Pinpoint the cell where the given text exists, returning its (x, y) midpoint coordinate. 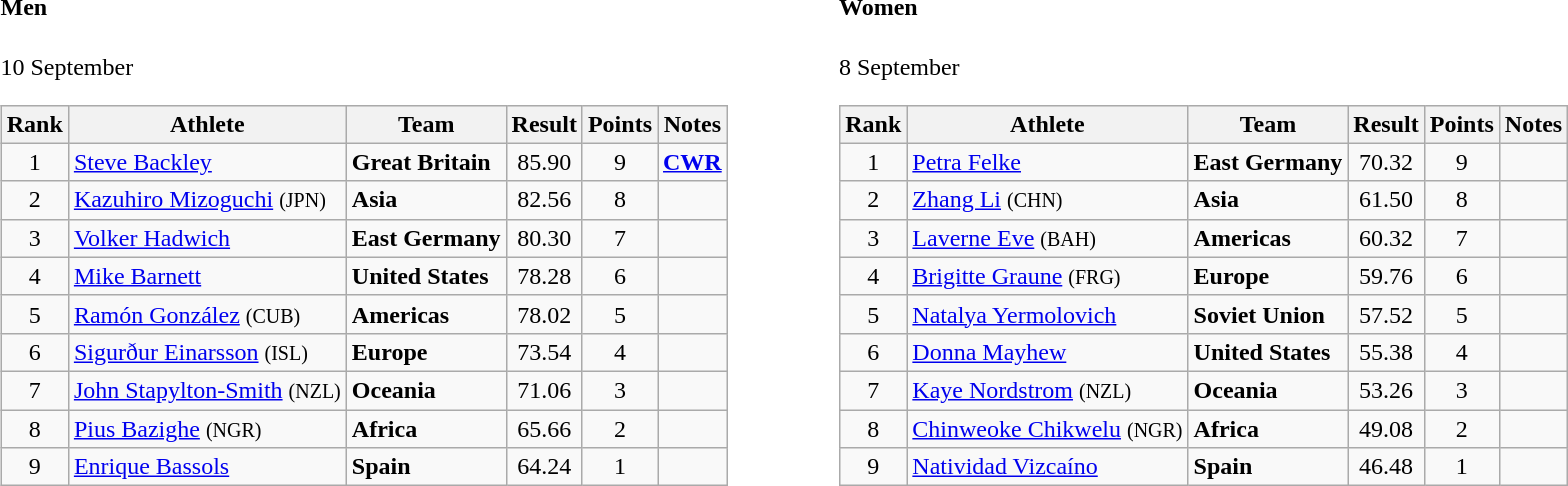
John Stapylton-Smith (NZL) (207, 390)
Donna Mayhew (1048, 352)
Volker Hadwich (207, 238)
Sigurður Einarsson (ISL) (207, 352)
85.90 (544, 162)
Laverne Eve (BAH) (1048, 238)
Natividad Vizcaíno (1048, 467)
Zhang Li (CHN) (1048, 200)
60.32 (1386, 238)
73.54 (544, 352)
Great Britain (426, 162)
82.56 (544, 200)
Soviet Union (1268, 314)
64.24 (544, 467)
Natalya Yermolovich (1048, 314)
Steve Backley (207, 162)
49.08 (1386, 429)
59.76 (1386, 276)
80.30 (544, 238)
Brigitte Graune (FRG) (1048, 276)
Kazuhiro Mizoguchi (JPN) (207, 200)
70.32 (1386, 162)
Chinweoke Chikwelu (NGR) (1048, 429)
Ramón González (CUB) (207, 314)
53.26 (1386, 390)
Enrique Bassols (207, 467)
78.28 (544, 276)
46.48 (1386, 467)
55.38 (1386, 352)
65.66 (544, 429)
57.52 (1386, 314)
Pius Bazighe (NGR) (207, 429)
Kaye Nordstrom (NZL) (1048, 390)
71.06 (544, 390)
CWR (693, 162)
61.50 (1386, 200)
Petra Felke (1048, 162)
Mike Barnett (207, 276)
78.02 (544, 314)
